From the cell containing the given text, extract its center point as [X, Y] coordinate. 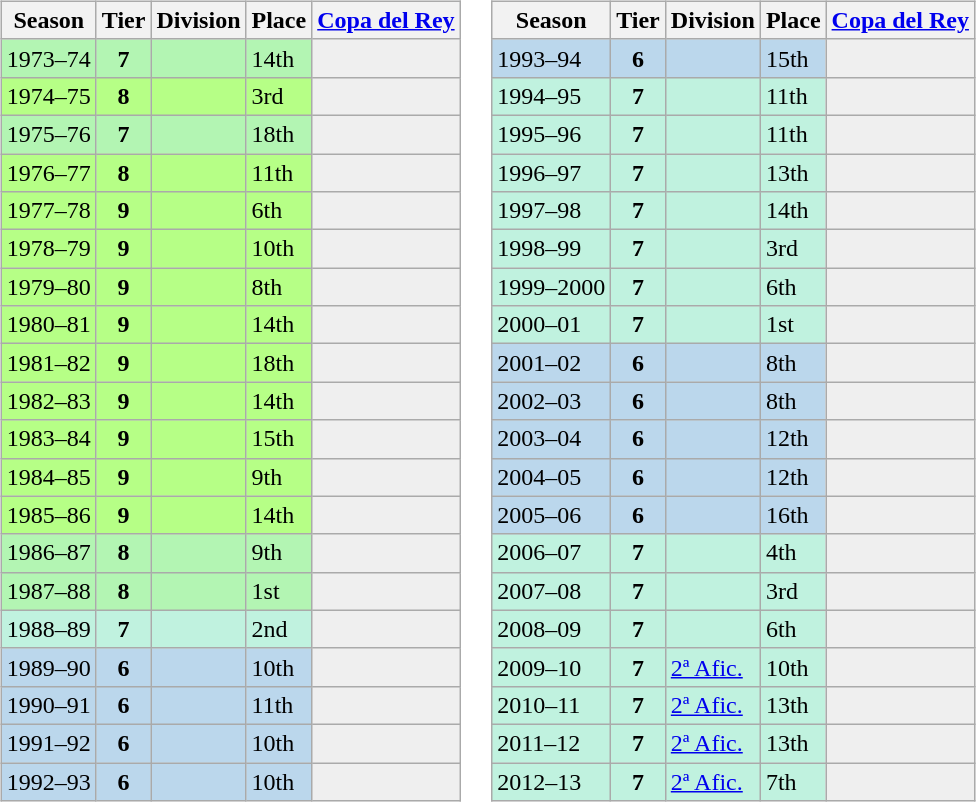
2011–12 [552, 743]
1983–84 [48, 439]
1980–81 [48, 325]
1974–75 [48, 96]
2002–03 [552, 401]
1982–83 [48, 401]
1975–76 [48, 134]
1999–2000 [552, 287]
2007–08 [552, 591]
1991–92 [48, 743]
1990–91 [48, 705]
1996–97 [552, 173]
1995–96 [552, 134]
1988–89 [48, 629]
1978–79 [48, 249]
1992–93 [48, 781]
1986–87 [48, 553]
2003–04 [552, 439]
1985–86 [48, 515]
1987–88 [48, 591]
1994–95 [552, 96]
1977–78 [48, 211]
2012–13 [552, 781]
7th [793, 781]
1993–94 [552, 58]
2006–07 [552, 553]
2005–06 [552, 515]
2009–10 [552, 667]
1998–99 [552, 249]
1997–98 [552, 211]
1989–90 [48, 667]
4th [793, 553]
1973–74 [48, 58]
1984–85 [48, 477]
2001–02 [552, 363]
2010–11 [552, 705]
1979–80 [48, 287]
1976–77 [48, 173]
2000–01 [552, 325]
2008–09 [552, 629]
1981–82 [48, 363]
2004–05 [552, 477]
2nd [279, 629]
16th [793, 515]
